Return the (X, Y) coordinate for the center point of the cell that contains the specified text.  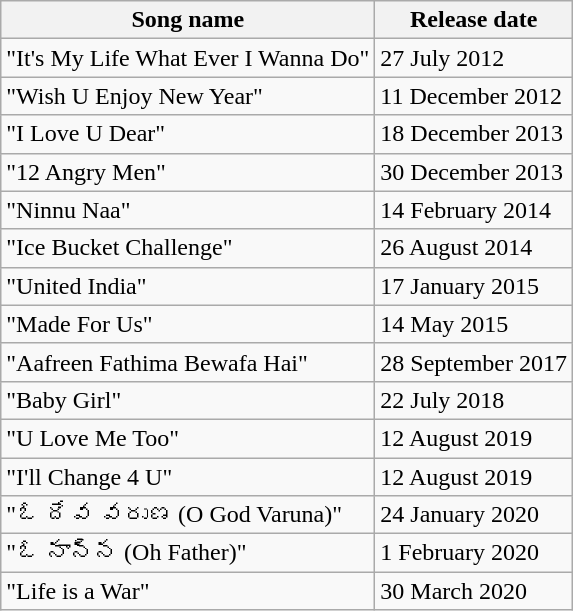
"Wish U Enjoy New Year" (188, 96)
27 July 2012 (474, 58)
"Ice Bucket Challenge" (188, 248)
"It's My Life What Ever I Wanna Do" (188, 58)
"I Love U Dear" (188, 134)
14 May 2015 (474, 324)
17 January 2015 (474, 286)
"ఓ దేవ వరుణ (O God Varuna)" (188, 515)
28 September 2017 (474, 362)
Song name (188, 20)
24 January 2020 (474, 515)
14 February 2014 (474, 210)
"I'll Change 4 U" (188, 477)
11 December 2012 (474, 96)
26 August 2014 (474, 248)
1 February 2020 (474, 553)
"Aafreen Fathima Bewafa Hai" (188, 362)
"Ninnu Naa" (188, 210)
Release date (474, 20)
"Life is a War" (188, 591)
"Baby Girl" (188, 400)
30 December 2013 (474, 172)
"ఓ నాన్న (Oh Father)" (188, 553)
"United India" (188, 286)
"U Love Me Too" (188, 438)
30 March 2020 (474, 591)
22 July 2018 (474, 400)
18 December 2013 (474, 134)
"Made For Us" (188, 324)
"12 Angry Men" (188, 172)
